Determine the [x, y] coordinate at the center of the cell enclosing the given text.  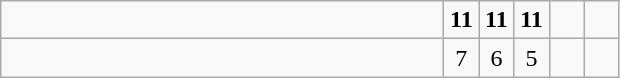
7 [462, 58]
5 [532, 58]
6 [496, 58]
